Pinpoint the cell where the given text exists, returning its (X, Y) midpoint coordinate. 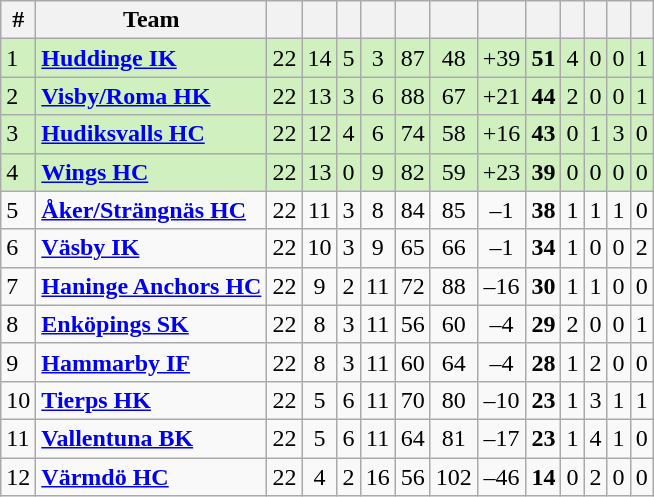
34 (544, 248)
+23 (502, 172)
Enköpings SK (152, 324)
30 (544, 286)
28 (544, 362)
Väsby IK (152, 248)
59 (454, 172)
+16 (502, 134)
48 (454, 58)
39 (544, 172)
72 (412, 286)
Visby/Roma HK (152, 96)
74 (412, 134)
70 (412, 400)
16 (378, 477)
Tierps HK (152, 400)
44 (544, 96)
84 (412, 210)
–16 (502, 286)
81 (454, 438)
Hudiksvalls HC (152, 134)
85 (454, 210)
51 (544, 58)
+39 (502, 58)
Team (152, 20)
38 (544, 210)
Värmdö HC (152, 477)
87 (412, 58)
43 (544, 134)
65 (412, 248)
82 (412, 172)
–46 (502, 477)
# (18, 20)
67 (454, 96)
66 (454, 248)
Åker/Strängnäs HC (152, 210)
+21 (502, 96)
Hammarby IF (152, 362)
7 (18, 286)
Vallentuna BK (152, 438)
–10 (502, 400)
Wings HC (152, 172)
29 (544, 324)
–17 (502, 438)
Haninge Anchors HC (152, 286)
80 (454, 400)
102 (454, 477)
Huddinge IK (152, 58)
58 (454, 134)
